Find where the given text appears and provide that cell's center as (x, y) coordinate. 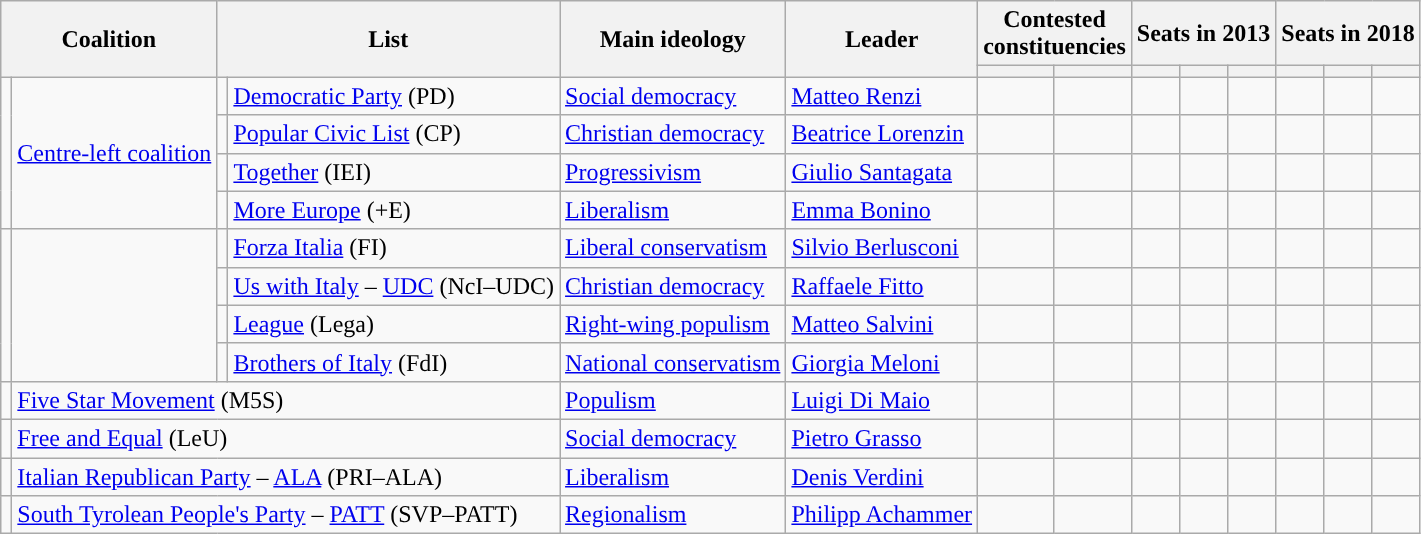
Regionalism (673, 515)
Raffaele Fitto (882, 286)
Emma Bonino (882, 210)
Luigi Di Maio (882, 400)
Seats in 2013 (1203, 34)
Main ideology (673, 39)
Together (IEI) (394, 172)
Giulio Santagata (882, 172)
List (388, 39)
Beatrice Lorenzin (882, 134)
Giorgia Meloni (882, 362)
Populism (673, 400)
Silvio Berlusconi (882, 248)
More Europe (+E) (394, 210)
League (Lega) (394, 324)
Democratic Party (PD) (394, 96)
Matteo Renzi (882, 96)
Italian Republican Party – ALA (PRI–ALA) (286, 477)
Right-wing populism (673, 324)
Five Star Movement (M5S) (286, 400)
Coalition (109, 39)
South Tyrolean People's Party – PATT (SVP–PATT) (286, 515)
Contestedconstituencies (1055, 34)
Popular Civic List (CP) (394, 134)
Us with Italy – UDC (NcI–UDC) (394, 286)
Free and Equal (LeU) (286, 438)
Liberal conservatism (673, 248)
National conservatism (673, 362)
Pietro Grasso (882, 438)
Progressivism (673, 172)
Leader (882, 39)
Brothers of Italy (FdI) (394, 362)
Seats in 2018 (1348, 34)
Philipp Achammer (882, 515)
Centre-left coalition (114, 153)
Denis Verdini (882, 477)
Forza Italia (FI) (394, 248)
Matteo Salvini (882, 324)
